Detect which cell encompasses the target text, then output its [X, Y] center coordinate. 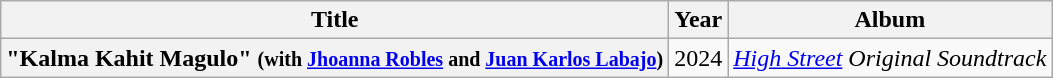
High Street Original Soundtrack [890, 58]
Album [890, 20]
"Kalma Kahit Magulo" (with Jhoanna Robles and Juan Karlos Labajo) [335, 58]
Title [335, 20]
Year [698, 20]
2024 [698, 58]
